Detect which cell encompasses the target text, then output its (X, Y) center coordinate. 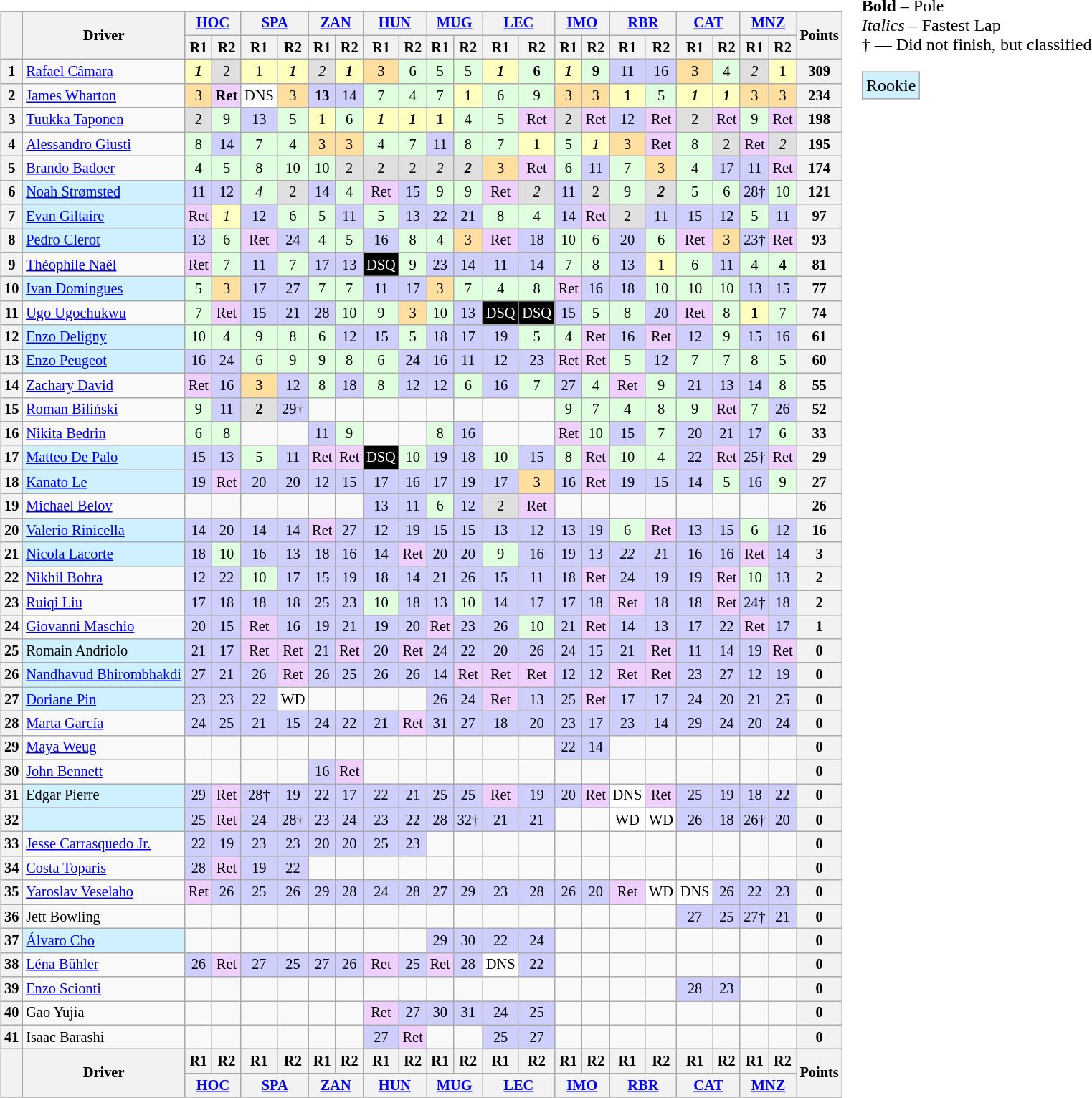
29† (293, 410)
309 (820, 72)
Léna Bühler (103, 965)
93 (820, 241)
Ivan Domingues (103, 289)
121 (820, 192)
25† (754, 458)
55 (820, 385)
77 (820, 289)
195 (820, 144)
Kanato Le (103, 482)
174 (820, 169)
27† (754, 917)
Nandhavud Bhirombhakdi (103, 675)
32† (468, 820)
Costa Toparis (103, 869)
Nikita Bedrin (103, 434)
52 (820, 410)
40 (11, 1013)
Enzo Deligny (103, 337)
36 (11, 917)
Jesse Carrasquedo Jr. (103, 844)
Ugo Ugochukwu (103, 313)
Noah Strømsted (103, 192)
60 (820, 361)
Nikhil Bohra (103, 579)
John Bennett (103, 772)
Alessandro Giusti (103, 144)
Pedro Clerot (103, 241)
Jett Bowling (103, 917)
Isaac Barashi (103, 1037)
Gao Yujia (103, 1013)
Nicola Lacorte (103, 554)
26† (754, 820)
37 (11, 941)
Evan Giltaire (103, 217)
41 (11, 1037)
Valerio Rinicella (103, 530)
Rookie (891, 85)
Tuukka Taponen (103, 120)
97 (820, 217)
Álvaro Cho (103, 941)
234 (820, 96)
35 (11, 892)
34 (11, 869)
Marta García (103, 724)
Rafael Câmara (103, 72)
23† (754, 241)
Doriane Pin (103, 699)
Romain Andriolo (103, 651)
Théophile Naël (103, 265)
Edgar Pierre (103, 796)
Enzo Scionti (103, 989)
Matteo De Palo (103, 458)
198 (820, 120)
Maya Weug (103, 747)
Roman Biliński (103, 410)
Ruiqi Liu (103, 602)
Giovanni Maschio (103, 627)
Zachary David (103, 385)
39 (11, 989)
Brando Badoer (103, 169)
Yaroslav Veselaho (103, 892)
Michael Belov (103, 506)
38 (11, 965)
81 (820, 265)
Enzo Peugeot (103, 361)
61 (820, 337)
James Wharton (103, 96)
32 (11, 820)
24† (754, 602)
74 (820, 313)
